Capture the cell that displays the provided text and extract its [x, y] central coordinate. 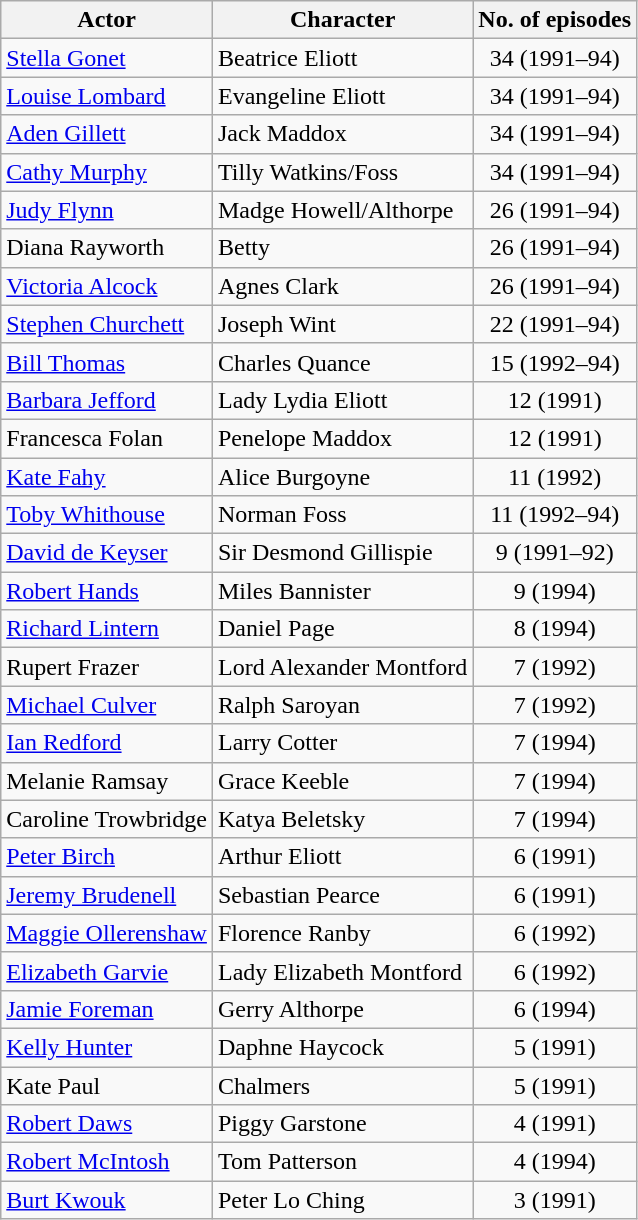
David de Keyser [107, 553]
Aden Gillett [107, 134]
Tilly Watkins/Foss [342, 172]
Rupert Frazer [107, 667]
Daniel Page [342, 629]
Miles Bannister [342, 591]
Grace Keeble [342, 781]
11 (1992) [555, 477]
Evangeline Eliott [342, 96]
Actor [107, 20]
Ralph Saroyan [342, 705]
Charles Quance [342, 362]
Burt Kwouk [107, 1200]
Madge Howell/Althorpe [342, 210]
Kate Paul [107, 1085]
Victoria Alcock [107, 286]
Daphne Haycock [342, 1047]
Melanie Ramsay [107, 781]
Sebastian Pearce [342, 895]
Maggie Ollerenshaw [107, 933]
Louise Lombard [107, 96]
Kate Fahy [107, 477]
Joseph Wint [342, 324]
Caroline Trowbridge [107, 819]
Penelope Maddox [342, 438]
Piggy Garstone [342, 1124]
15 (1992–94) [555, 362]
Lady Elizabeth Montford [342, 971]
No. of episodes [555, 20]
Tom Patterson [342, 1162]
Stella Gonet [107, 58]
Michael Culver [107, 705]
22 (1991–94) [555, 324]
Ian Redford [107, 743]
Arthur Eliott [342, 857]
Character [342, 20]
11 (1992–94) [555, 515]
Elizabeth Garvie [107, 971]
Jack Maddox [342, 134]
Katya Beletsky [342, 819]
Robert Daws [107, 1124]
Robert McIntosh [107, 1162]
Richard Lintern [107, 629]
Robert Hands [107, 591]
Stephen Churchett [107, 324]
Gerry Althorpe [342, 1009]
Sir Desmond Gillispie [342, 553]
Chalmers [342, 1085]
Kelly Hunter [107, 1047]
Bill Thomas [107, 362]
9 (1991–92) [555, 553]
3 (1991) [555, 1200]
Jamie Foreman [107, 1009]
Alice Burgoyne [342, 477]
Beatrice Eliott [342, 58]
Jeremy Brudenell [107, 895]
Toby Whithouse [107, 515]
Betty [342, 248]
Larry Cotter [342, 743]
Barbara Jefford [107, 400]
Peter Lo Ching [342, 1200]
9 (1994) [555, 591]
Norman Foss [342, 515]
Peter Birch [107, 857]
4 (1994) [555, 1162]
Agnes Clark [342, 286]
6 (1994) [555, 1009]
4 (1991) [555, 1124]
Diana Rayworth [107, 248]
Cathy Murphy [107, 172]
8 (1994) [555, 629]
Francesca Folan [107, 438]
Judy Flynn [107, 210]
Lady Lydia Eliott [342, 400]
Florence Ranby [342, 933]
Lord Alexander Montford [342, 667]
